Capture the cell that displays the provided text and extract its [x, y] central coordinate. 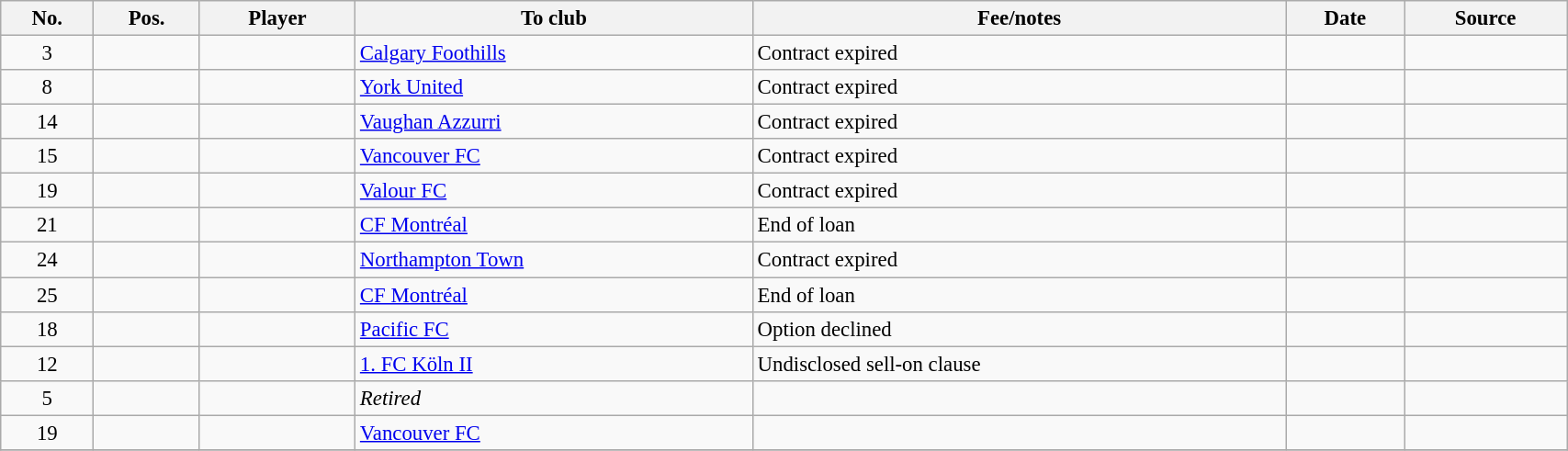
To club [555, 18]
8 [48, 87]
Retired [555, 398]
Option declined [1020, 329]
Northampton Town [555, 260]
No. [48, 18]
14 [48, 122]
Pacific FC [555, 329]
Vaughan Azzurri [555, 122]
Fee/notes [1020, 18]
Pos. [147, 18]
5 [48, 398]
15 [48, 156]
Date [1345, 18]
18 [48, 329]
Source [1486, 18]
21 [48, 225]
Undisclosed sell-on clause [1020, 364]
25 [48, 295]
3 [48, 53]
24 [48, 260]
Valour FC [555, 191]
Calgary Foothills [555, 53]
12 [48, 364]
Player [277, 18]
York United [555, 87]
1. FC Köln II [555, 364]
